Search for the cell housing the specified text and yield its (x, y) center coordinate. 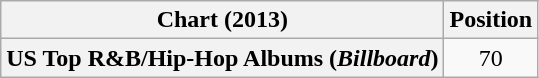
Position (491, 20)
Chart (2013) (222, 20)
US Top R&B/Hip-Hop Albums (Billboard) (222, 58)
70 (491, 58)
